Extract the (X, Y) coordinate from the center of the cell holding the provided text.  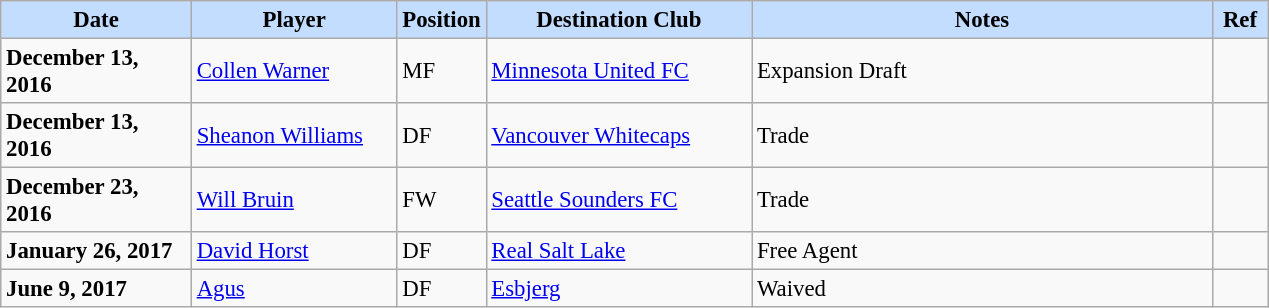
June 9, 2017 (96, 289)
Waived (982, 289)
Sheanon Williams (294, 136)
January 26, 2017 (96, 251)
Agus (294, 289)
Position (442, 20)
Expansion Draft (982, 72)
Notes (982, 20)
Destination Club (619, 20)
Date (96, 20)
Seattle Sounders FC (619, 200)
Ref (1240, 20)
Vancouver Whitecaps (619, 136)
Real Salt Lake (619, 251)
Collen Warner (294, 72)
Esbjerg (619, 289)
David Horst (294, 251)
Free Agent (982, 251)
December 23, 2016 (96, 200)
MF (442, 72)
Player (294, 20)
FW (442, 200)
Will Bruin (294, 200)
Minnesota United FC (619, 72)
